Output the (x, y) coordinate of the center of the cell containing the given text.  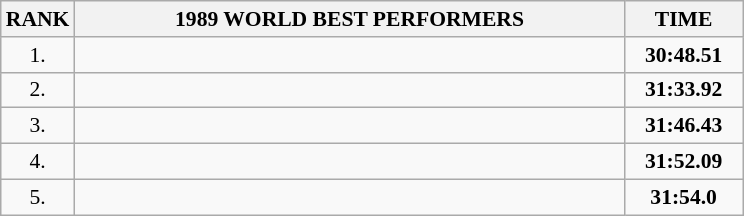
2. (38, 90)
31:52.09 (684, 162)
TIME (684, 19)
31:54.0 (684, 197)
1. (38, 55)
30:48.51 (684, 55)
RANK (38, 19)
31:46.43 (684, 126)
1989 WORLD BEST PERFORMERS (349, 19)
31:33.92 (684, 90)
5. (38, 197)
3. (38, 126)
4. (38, 162)
